For the text-containing cell, return its midpoint in [X, Y] coordinate format. 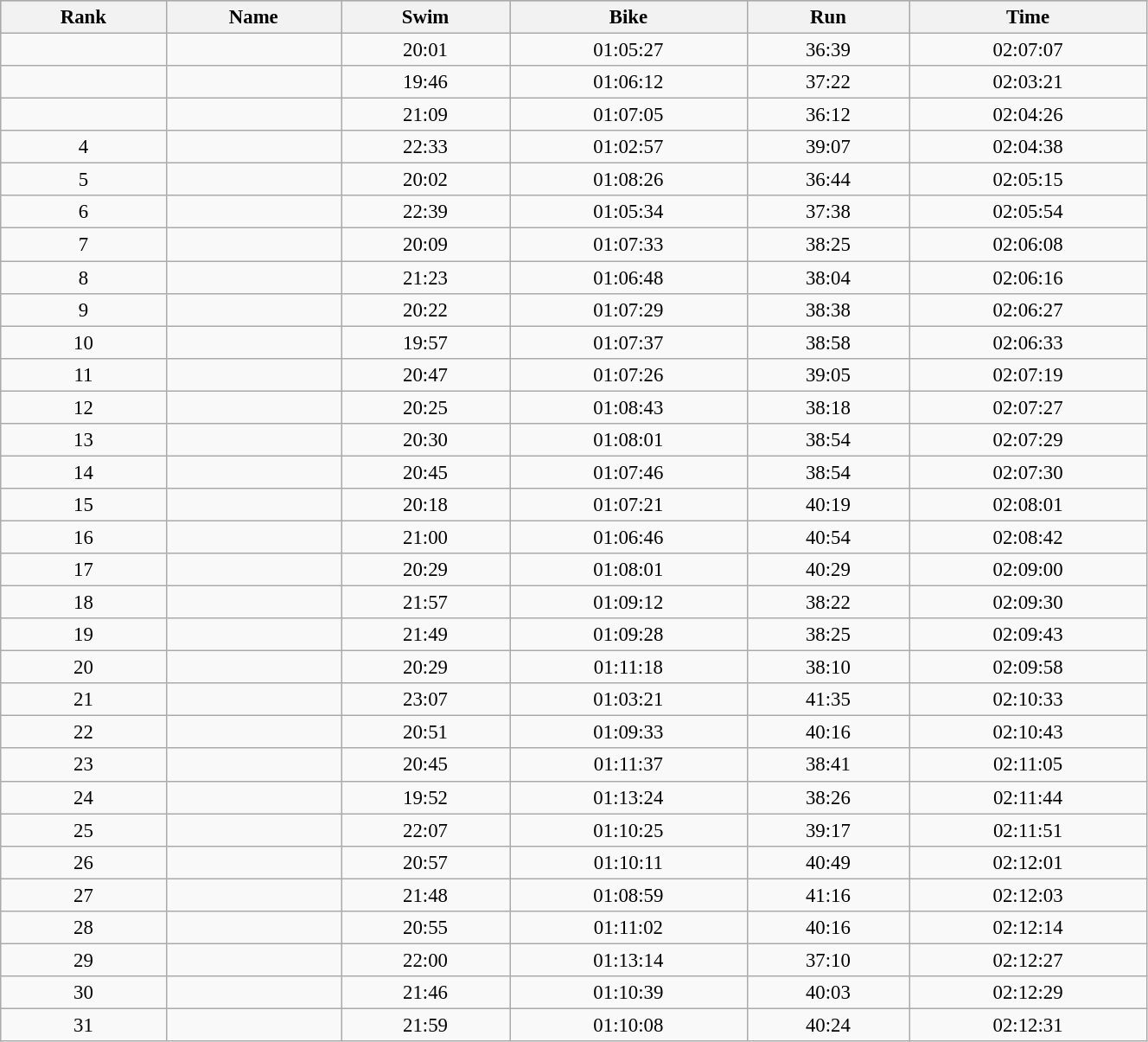
02:04:26 [1029, 115]
29 [83, 960]
01:06:12 [629, 82]
20:30 [425, 440]
01:08:43 [629, 407]
20:51 [425, 732]
20:22 [425, 310]
02:08:01 [1029, 505]
02:09:58 [1029, 668]
02:07:27 [1029, 407]
19:57 [425, 342]
02:12:03 [1029, 895]
37:22 [828, 82]
38:38 [828, 310]
21:49 [425, 635]
40:54 [828, 537]
02:08:42 [1029, 537]
02:07:29 [1029, 440]
02:07:07 [1029, 50]
14 [83, 472]
02:09:30 [1029, 603]
40:29 [828, 570]
Rank [83, 17]
4 [83, 147]
02:07:30 [1029, 472]
22 [83, 732]
01:08:26 [629, 180]
38:04 [828, 278]
01:10:39 [629, 993]
02:12:01 [1029, 862]
19:46 [425, 82]
01:13:14 [629, 960]
01:06:46 [629, 537]
11 [83, 374]
16 [83, 537]
21:59 [425, 1025]
30 [83, 993]
5 [83, 180]
02:12:14 [1029, 928]
22:33 [425, 147]
38:58 [828, 342]
02:06:33 [1029, 342]
Bike [629, 17]
40:19 [828, 505]
01:07:05 [629, 115]
20:25 [425, 407]
40:49 [828, 862]
02:06:27 [1029, 310]
01:09:28 [629, 635]
02:10:43 [1029, 732]
15 [83, 505]
24 [83, 797]
6 [83, 212]
21:46 [425, 993]
41:16 [828, 895]
38:18 [828, 407]
17 [83, 570]
02:03:21 [1029, 82]
18 [83, 603]
12 [83, 407]
20:09 [425, 245]
01:05:27 [629, 50]
02:11:05 [1029, 765]
20:47 [425, 374]
01:10:08 [629, 1025]
21:57 [425, 603]
21:23 [425, 278]
22:00 [425, 960]
38:41 [828, 765]
02:05:15 [1029, 180]
41:35 [828, 700]
Name [254, 17]
27 [83, 895]
8 [83, 278]
01:07:46 [629, 472]
25 [83, 830]
01:11:02 [629, 928]
39:05 [828, 374]
22:07 [425, 830]
01:10:25 [629, 830]
01:09:12 [629, 603]
Swim [425, 17]
02:04:38 [1029, 147]
21:00 [425, 537]
20:57 [425, 862]
40:24 [828, 1025]
01:11:18 [629, 668]
01:13:24 [629, 797]
01:07:37 [629, 342]
02:12:29 [1029, 993]
39:17 [828, 830]
20 [83, 668]
10 [83, 342]
21 [83, 700]
9 [83, 310]
02:05:54 [1029, 212]
38:10 [828, 668]
40:03 [828, 993]
01:10:11 [629, 862]
36:44 [828, 180]
23 [83, 765]
01:11:37 [629, 765]
19 [83, 635]
36:39 [828, 50]
01:03:21 [629, 700]
01:06:48 [629, 278]
21:09 [425, 115]
02:07:19 [1029, 374]
37:10 [828, 960]
01:09:33 [629, 732]
28 [83, 928]
01:07:21 [629, 505]
02:06:08 [1029, 245]
38:22 [828, 603]
02:10:33 [1029, 700]
02:09:43 [1029, 635]
36:12 [828, 115]
22:39 [425, 212]
02:12:31 [1029, 1025]
20:55 [425, 928]
01:08:59 [629, 895]
38:26 [828, 797]
01:07:29 [629, 310]
02:06:16 [1029, 278]
20:18 [425, 505]
02:12:27 [1029, 960]
01:02:57 [629, 147]
01:07:26 [629, 374]
7 [83, 245]
02:11:44 [1029, 797]
Run [828, 17]
19:52 [425, 797]
21:48 [425, 895]
26 [83, 862]
01:07:33 [629, 245]
31 [83, 1025]
20:01 [425, 50]
39:07 [828, 147]
37:38 [828, 212]
13 [83, 440]
20:02 [425, 180]
02:09:00 [1029, 570]
01:05:34 [629, 212]
Time [1029, 17]
23:07 [425, 700]
02:11:51 [1029, 830]
